Return [X, Y] of the center of cell containing provided text 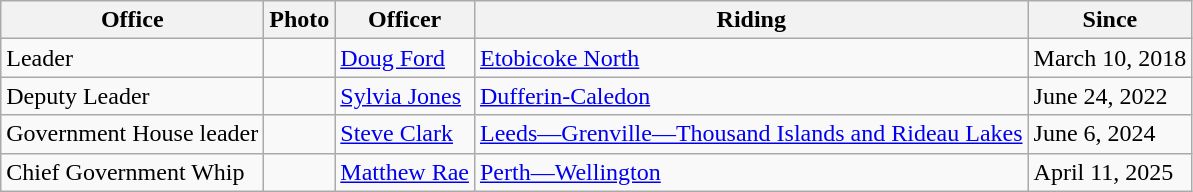
Deputy Leader [132, 96]
April 11, 2025 [1110, 172]
Riding [751, 20]
Dufferin-Caledon [751, 96]
Leeds—Grenville—Thousand Islands and Rideau Lakes [751, 134]
Photo [300, 20]
Doug Ford [405, 58]
Office [132, 20]
June 6, 2024 [1110, 134]
Matthew Rae [405, 172]
Steve Clark [405, 134]
March 10, 2018 [1110, 58]
June 24, 2022 [1110, 96]
Leader [132, 58]
Sylvia Jones [405, 96]
Government House leader [132, 134]
Etobicoke North [751, 58]
Since [1110, 20]
Chief Government Whip [132, 172]
Officer [405, 20]
Perth—Wellington [751, 172]
